Output the [X, Y] coordinate of the center of the cell containing the given text.  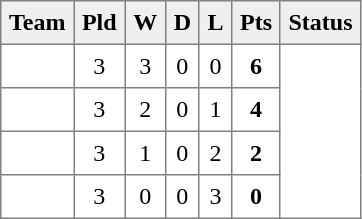
Pts [256, 23]
Team [38, 23]
4 [256, 110]
L [216, 23]
6 [256, 66]
Pld [100, 23]
Status [320, 23]
W [145, 23]
D [182, 23]
